Capture the cell that displays the provided text and extract its [x, y] central coordinate. 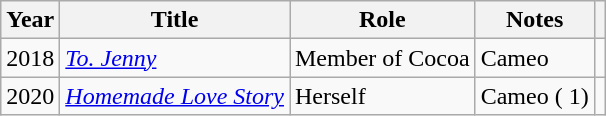
Notes [534, 20]
Cameo [534, 58]
Year [30, 20]
2020 [30, 96]
To. Jenny [175, 58]
2018 [30, 58]
Herself [383, 96]
Member of Cocoa [383, 58]
Title [175, 20]
Homemade Love Story [175, 96]
Cameo ( 1) [534, 96]
Role [383, 20]
